Detect which cell encompasses the target text, then output its (x, y) center coordinate. 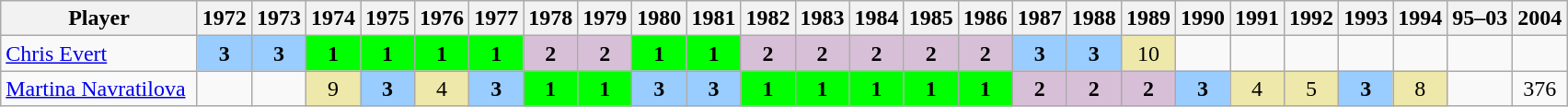
1984 (876, 18)
95–03 (1480, 18)
1989 (1148, 18)
Player (99, 18)
1990 (1202, 18)
2004 (1540, 18)
376 (1540, 89)
Martina Navratilova (99, 89)
1983 (823, 18)
1972 (225, 18)
1978 (550, 18)
1975 (388, 18)
1992 (1312, 18)
1981 (714, 18)
8 (1421, 89)
1980 (659, 18)
1993 (1366, 18)
1976 (442, 18)
Chris Evert (99, 53)
1985 (931, 18)
1973 (278, 18)
1974 (333, 18)
1988 (1093, 18)
1994 (1421, 18)
1979 (605, 18)
1982 (767, 18)
10 (1148, 53)
1987 (1040, 18)
1986 (985, 18)
1977 (497, 18)
5 (1312, 89)
9 (333, 89)
1991 (1257, 18)
